Return the (X, Y) coordinate for the center point of the cell that contains the specified text.  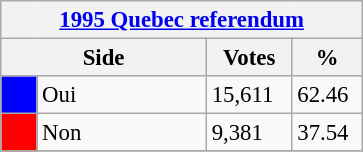
Oui (122, 95)
9,381 (249, 133)
Side (104, 58)
37.54 (328, 133)
Non (122, 133)
62.46 (328, 95)
Votes (249, 58)
1995 Quebec referendum (182, 20)
% (328, 58)
15,611 (249, 95)
